Scan for the cell matching the given text and deliver its [X, Y] coordinate at center. 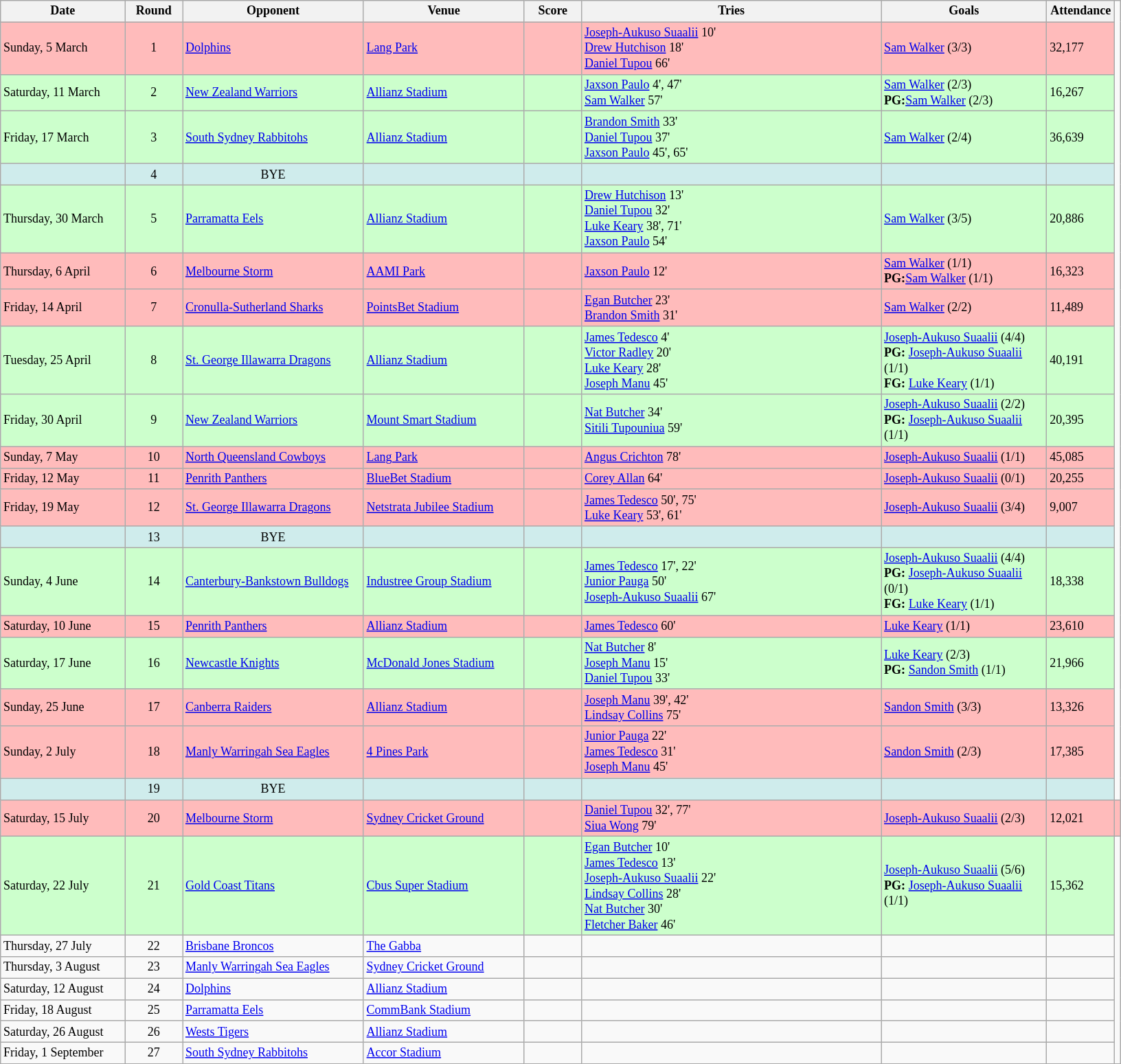
7 [154, 308]
16 [154, 663]
Thursday, 3 August [63, 967]
PointsBet Stadium [444, 308]
McDonald Jones Stadium [444, 663]
Corey Allan 64' [732, 478]
Canterbury-Bankstown Bulldogs [273, 581]
17 [154, 708]
Saturday, 15 July [63, 818]
Nat Butcher 8' Joseph Manu 15' Daniel Tupou 33' [732, 663]
26 [154, 1032]
Friday, 12 May [63, 478]
10 [154, 457]
James Tedesco 60' [732, 626]
Sunday, 7 May [63, 457]
Saturday, 11 March [63, 93]
18 [154, 752]
CommBank Stadium [444, 1010]
Saturday, 22 July [63, 886]
2 [154, 93]
Newcastle Knights [273, 663]
Friday, 1 September [63, 1052]
Thursday, 6 April [63, 271]
North Queensland Cowboys [273, 457]
9,007 [1081, 508]
Sunday, 2 July [63, 752]
16,267 [1081, 93]
Round [154, 11]
45,085 [1081, 457]
22 [154, 947]
Thursday, 27 July [63, 947]
Opponent [273, 11]
Canberra Raiders [273, 708]
Gold Coast Titans [273, 886]
4 [154, 174]
Sunday, 5 March [63, 48]
Saturday, 10 June [63, 626]
Cbus Super Stadium [444, 886]
21,966 [1081, 663]
Friday, 14 April [63, 308]
15,362 [1081, 886]
23 [154, 967]
Friday, 17 March [63, 137]
Sandon Smith (2/3) [964, 752]
Tries [732, 11]
6 [154, 271]
Luke Keary (1/1) [964, 626]
3 [154, 137]
BlueBet Stadium [444, 478]
21 [154, 886]
Joseph-Aukuso Suaalii (1/1) [964, 457]
Joseph-Aukuso Suaalii (3/4) [964, 508]
Sandon Smith (3/3) [964, 708]
AAMI Park [444, 271]
11,489 [1081, 308]
Joseph-Aukuso Suaalii 10' Drew Hutchison 18' Daniel Tupou 66' [732, 48]
James Tedesco 50', 75' Luke Keary 53', 61' [732, 508]
20,886 [1081, 218]
Mount Smart Stadium [444, 420]
Joseph-Aukuso Suaalii (4/4) PG: Joseph-Aukuso Suaalii (1/1) FG: Luke Keary (1/1) [964, 360]
20 [154, 818]
Angus Crichton 78' [732, 457]
24 [154, 989]
Sam Walker (2/3) PG:Sam Walker (2/3) [964, 93]
12,021 [1081, 818]
Thursday, 30 March [63, 218]
15 [154, 626]
14 [154, 581]
19 [154, 789]
Saturday, 12 August [63, 989]
Egan Butcher 23' Brandon Smith 31' [732, 308]
Jaxson Paulo 12' [732, 271]
Joseph-Aukuso Suaalii (0/1) [964, 478]
Sam Walker (2/4) [964, 137]
Sunday, 4 June [63, 581]
Joseph-Aukuso Suaalii (2/2) PG: Joseph-Aukuso Suaalii (1/1) [964, 420]
27 [154, 1052]
Date [63, 11]
Saturday, 26 August [63, 1032]
1 [154, 48]
Nat Butcher 34' Sitili Tupouniua 59' [732, 420]
12 [154, 508]
Wests Tigers [273, 1032]
Goals [964, 11]
Brandon Smith 33' Daniel Tupou 37' Jaxson Paulo 45', 65' [732, 137]
23,610 [1081, 626]
16,323 [1081, 271]
17,385 [1081, 752]
Sam Walker (3/5) [964, 218]
Saturday, 17 June [63, 663]
13,326 [1081, 708]
Cronulla-Sutherland Sharks [273, 308]
Friday, 18 August [63, 1010]
13 [154, 537]
40,191 [1081, 360]
Attendance [1081, 11]
25 [154, 1010]
Accor Stadium [444, 1052]
Joseph-Aukuso Suaalii (4/4) PG: Joseph-Aukuso Suaalii (0/1) FG: Luke Keary (1/1) [964, 581]
4 Pines Park [444, 752]
Junior Pauga 22' James Tedesco 31' Joseph Manu 45' [732, 752]
Sam Walker (1/1) PG:Sam Walker (1/1) [964, 271]
Joseph Manu 39', 42' Lindsay Collins 75' [732, 708]
18,338 [1081, 581]
Score [553, 11]
Tuesday, 25 April [63, 360]
Sunday, 25 June [63, 708]
Sam Walker (2/2) [964, 308]
20,395 [1081, 420]
9 [154, 420]
The Gabba [444, 947]
32,177 [1081, 48]
Brisbane Broncos [273, 947]
Industree Group Stadium [444, 581]
Joseph-Aukuso Suaalii (5/6) PG: Joseph-Aukuso Suaalii (1/1) [964, 886]
Joseph-Aukuso Suaalii (2/3) [964, 818]
James Tedesco 17', 22' Junior Pauga 50' Joseph-Aukuso Suaalii 67' [732, 581]
Sam Walker (3/3) [964, 48]
Daniel Tupou 32', 77' Siua Wong 79' [732, 818]
36,639 [1081, 137]
Drew Hutchison 13' Daniel Tupou 32' Luke Keary 38', 71' Jaxson Paulo 54' [732, 218]
Luke Keary (2/3) PG: Sandon Smith (1/1) [964, 663]
Friday, 30 April [63, 420]
5 [154, 218]
11 [154, 478]
Venue [444, 11]
James Tedesco 4' Victor Radley 20' Luke Keary 28' Joseph Manu 45' [732, 360]
Netstrata Jubilee Stadium [444, 508]
8 [154, 360]
20,255 [1081, 478]
Egan Butcher 10' James Tedesco 13' Joseph-Aukuso Suaalii 22' Lindsay Collins 28' Nat Butcher 30' Fletcher Baker 46' [732, 886]
Friday, 19 May [63, 508]
Jaxson Paulo 4', 47' Sam Walker 57' [732, 93]
